Find where the given text appears and provide that cell's center as (x, y) coordinate. 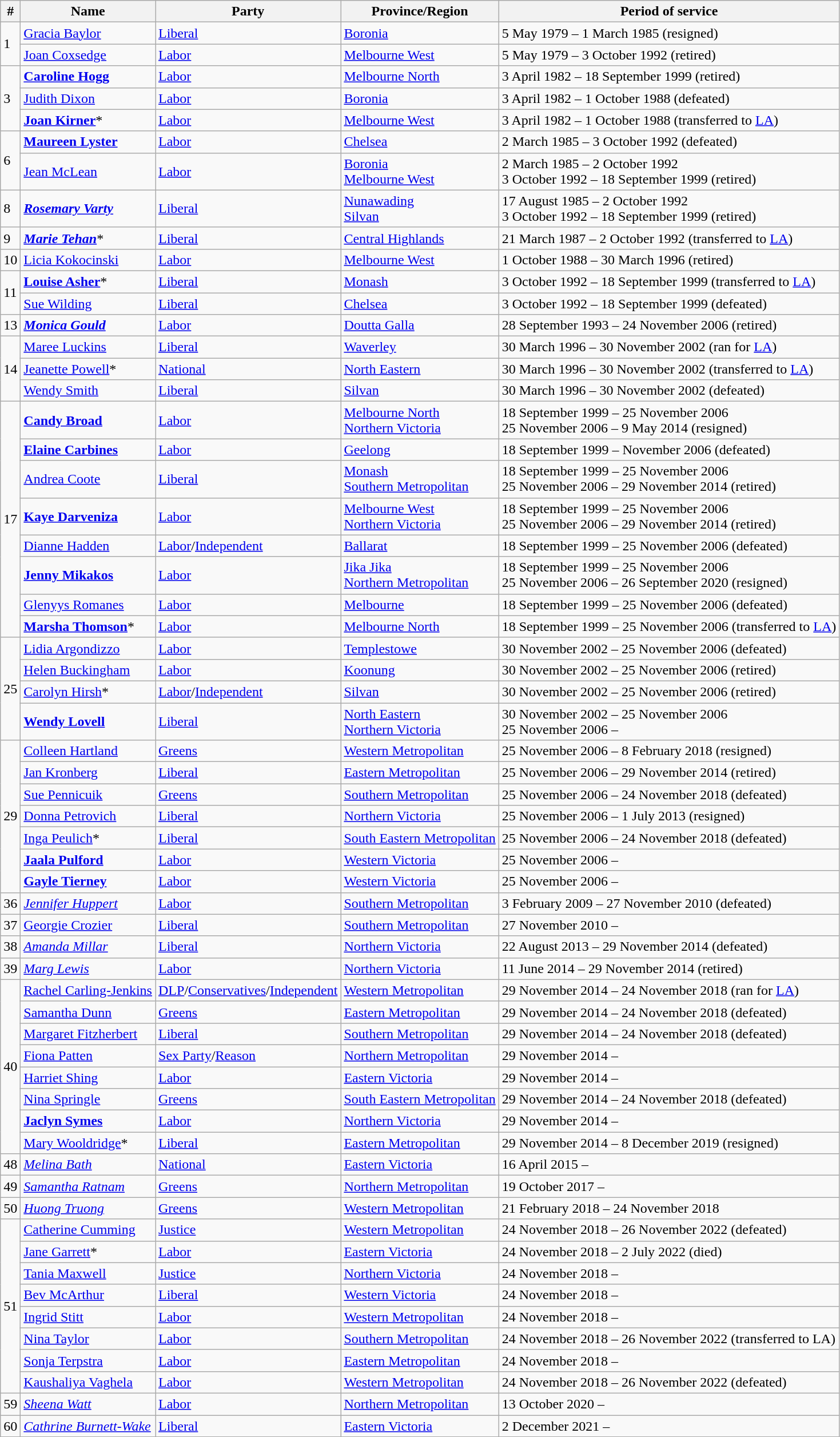
Province/Region (420, 11)
Margaret Fitzherbert (88, 1034)
Name (88, 11)
59 (10, 1404)
3 February 2009 – 27 November 2010 (defeated) (669, 903)
Marg Lewis (88, 968)
30 November 2002 – 25 November 2006 25 November 2006 – (669, 721)
Ballarat (420, 546)
3 April 1982 – 1 October 1988 (defeated) (669, 98)
Andrea Coote (88, 479)
Helen Buckingham (88, 670)
Carolyn Hirsh* (88, 692)
3 April 1982 – 18 September 1999 (retired) (669, 77)
25 November 2006 – 8 February 2018 (resigned) (669, 751)
Kaye Darveniza (88, 516)
5 May 1979 – 1 March 1985 (resigned) (669, 33)
25 (10, 689)
Kaushaliya Vaghela (88, 1382)
29 November 2014 – 8 December 2019 (resigned) (669, 1143)
30 March 1996 – 30 November 2002 (ran for LA) (669, 347)
Wendy Lovell (88, 721)
Bev McArthur (88, 1295)
27 November 2010 – (669, 925)
Amanda Millar (88, 947)
2 March 1985 – 3 October 1992 (defeated) (669, 142)
Samantha Dunn (88, 1012)
Colleen Hartland (88, 751)
Jika Jika Northern Metropolitan (420, 575)
Sex Party/Reason (248, 1055)
Jenny Mikakos (88, 575)
Elaine Carbines (88, 450)
6 (10, 160)
Joan Kirner* (88, 120)
Joan Coxsedge (88, 55)
Rachel Carling-Jenkins (88, 990)
28 September 1993 – 24 November 2006 (retired) (669, 325)
17 (10, 519)
Gayle Tierney (88, 882)
Dianne Hadden (88, 546)
Maureen Lyster (88, 142)
Ingrid Stitt (88, 1317)
Templestowe (420, 648)
North Eastern Northern Victoria (420, 721)
38 (10, 947)
Nunawading Silvan (420, 208)
29 November 2014 – 24 November 2018 (ran for LA) (669, 990)
North Eastern (420, 369)
Rosemary Varty (88, 208)
40 (10, 1066)
Melbourne West Northern Victoria (420, 516)
10 (10, 260)
1 (10, 44)
Gracia Baylor (88, 33)
29 (10, 816)
3 (10, 98)
Geelong (420, 450)
36 (10, 903)
50 (10, 1208)
25 November 2006 – 29 November 2014 (retired) (669, 773)
18 September 1999 – 25 November 2006 25 November 2006 – 9 May 2014 (resigned) (669, 420)
Judith Dixon (88, 98)
Cathrine Burnett-Wake (88, 1426)
Koonung (420, 670)
Lidia Argondizzo (88, 648)
DLP/Conservatives/Independent (248, 990)
Party (248, 11)
Inga Peulich* (88, 838)
37 (10, 925)
Wendy Smith (88, 391)
Central Highlands (420, 238)
Monica Gould (88, 325)
Nina Springle (88, 1099)
# (10, 11)
3 April 1982 – 1 October 1988 (transferred to LA) (669, 120)
Sue Pennicuik (88, 795)
3 October 1992 – 18 September 1999 (transferred to LA) (669, 281)
21 February 2018 – 24 November 2018 (669, 1208)
Marie Tehan* (88, 238)
Monash Southern Metropolitan (420, 479)
51 (10, 1306)
3 October 1992 – 18 September 1999 (defeated) (669, 304)
Maree Luckins (88, 347)
2 March 1985 – 2 October 1992 3 October 1992 – 18 September 1999 (retired) (669, 172)
5 May 1979 – 3 October 1992 (retired) (669, 55)
Mary Wooldridge* (88, 1143)
Samantha Ratnam (88, 1186)
Jeanette Powell* (88, 369)
Caroline Hogg (88, 77)
11 June 2014 – 29 November 2014 (retired) (669, 968)
60 (10, 1426)
18 September 1999 – 25 November 2006 (transferred to LA) (669, 626)
Candy Broad (88, 420)
13 (10, 325)
Melbourne (420, 605)
Donna Petrovich (88, 816)
24 November 2018 – 2 July 2022 (died) (669, 1252)
11 (10, 292)
30 March 1996 – 30 November 2002 (transferred to LA) (669, 369)
Sue Wilding (88, 304)
Monash (420, 281)
Harriet Shing (88, 1077)
9 (10, 238)
16 April 2015 – (669, 1165)
Melina Bath (88, 1165)
30 March 1996 – 30 November 2002 (defeated) (669, 391)
22 August 2013 – 29 November 2014 (defeated) (669, 947)
Sheena Watt (88, 1404)
Melbourne North Northern Victoria (420, 420)
25 November 2006 – 1 July 2013 (resigned) (669, 816)
Boronia Melbourne West (420, 172)
Jaclyn Symes (88, 1121)
Jaala Pulford (88, 860)
Sonja Terpstra (88, 1360)
Jan Kronberg (88, 773)
Huong Truong (88, 1208)
19 October 2017 – (669, 1186)
Tania Maxwell (88, 1273)
Georgie Crozier (88, 925)
Doutta Galla (420, 325)
49 (10, 1186)
Licia Kokocinski (88, 260)
Jean McLean (88, 172)
39 (10, 968)
18 September 1999 – November 2006 (defeated) (669, 450)
Glenyys Romanes (88, 605)
Jane Garrett* (88, 1252)
Louise Asher* (88, 281)
17 August 1985 – 2 October 1992 3 October 1992 – 18 September 1999 (retired) (669, 208)
Marsha Thomson* (88, 626)
Nina Taylor (88, 1339)
Waverley (420, 347)
Fiona Patten (88, 1055)
Catherine Cumming (88, 1230)
48 (10, 1165)
24 November 2018 – 26 November 2022 (transferred to LA) (669, 1339)
14 (10, 369)
13 October 2020 – (669, 1404)
21 March 1987 – 2 October 1992 (transferred to LA) (669, 238)
2 December 2021 – (669, 1426)
Period of service (669, 11)
8 (10, 208)
1 October 1988 – 30 March 1996 (retired) (669, 260)
Jennifer Huppert (88, 903)
30 November 2002 – 25 November 2006 (defeated) (669, 648)
18 September 1999 – 25 November 2006 25 November 2006 – 26 September 2020 (resigned) (669, 575)
